Determine the (x, y) coordinate at the center of the cell enclosing the given text.  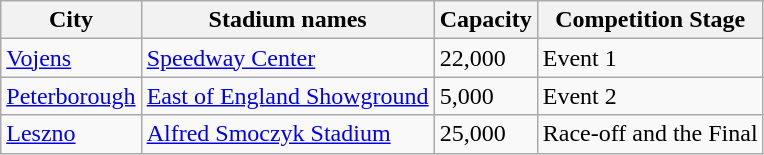
Peterborough (71, 96)
Event 2 (650, 96)
City (71, 20)
Capacity (486, 20)
East of England Showground (288, 96)
Leszno (71, 134)
22,000 (486, 58)
Competition Stage (650, 20)
5,000 (486, 96)
Speedway Center (288, 58)
Vojens (71, 58)
Stadium names (288, 20)
Alfred Smoczyk Stadium (288, 134)
Race-off and the Final (650, 134)
Event 1 (650, 58)
25,000 (486, 134)
